Capture the cell that displays the provided text and extract its (X, Y) central coordinate. 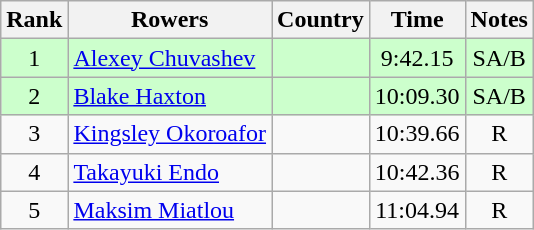
10:42.36 (417, 172)
Kingsley Okoroafor (170, 134)
11:04.94 (417, 210)
5 (34, 210)
Time (417, 20)
Takayuki Endo (170, 172)
Rank (34, 20)
4 (34, 172)
10:39.66 (417, 134)
2 (34, 96)
Rowers (170, 20)
Alexey Chuvashev (170, 58)
3 (34, 134)
1 (34, 58)
Blake Haxton (170, 96)
10:09.30 (417, 96)
9:42.15 (417, 58)
Country (321, 20)
Maksim Miatlou (170, 210)
Notes (499, 20)
